Detect which cell encompasses the target text, then output its (X, Y) center coordinate. 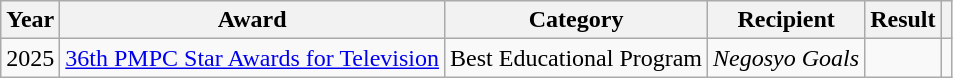
Best Educational Program (576, 58)
Recipient (786, 20)
Award (252, 20)
Year (30, 20)
Negosyo Goals (786, 58)
Result (903, 20)
Category (576, 20)
36th PMPC Star Awards for Television (252, 58)
2025 (30, 58)
